Provide the (X, Y) coordinate of the cell's center where the given text is located.  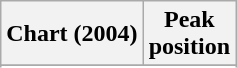
Chart (2004) (72, 34)
Peak position (189, 34)
